Find where the given text appears and provide that cell's center as [X, Y] coordinate. 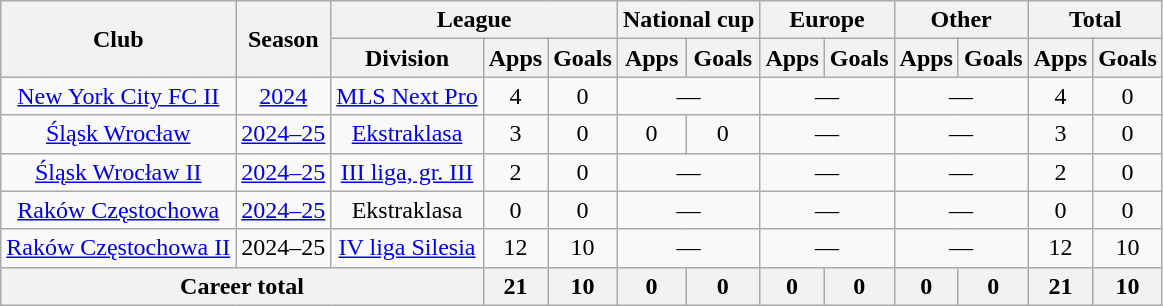
MLS Next Pro [407, 96]
Other [961, 20]
IV liga Silesia [407, 248]
League [474, 20]
Raków Częstochowa [118, 210]
Śląsk Wrocław II [118, 172]
Division [407, 58]
III liga, gr. III [407, 172]
Season [284, 39]
Europe [827, 20]
New York City FC II [118, 96]
Career total [242, 286]
Club [118, 39]
2024 [284, 96]
National cup [688, 20]
Śląsk Wrocław [118, 134]
Total [1095, 20]
Raków Częstochowa II [118, 248]
